Locate the cell with the specified text and output its [x, y] center coordinate. 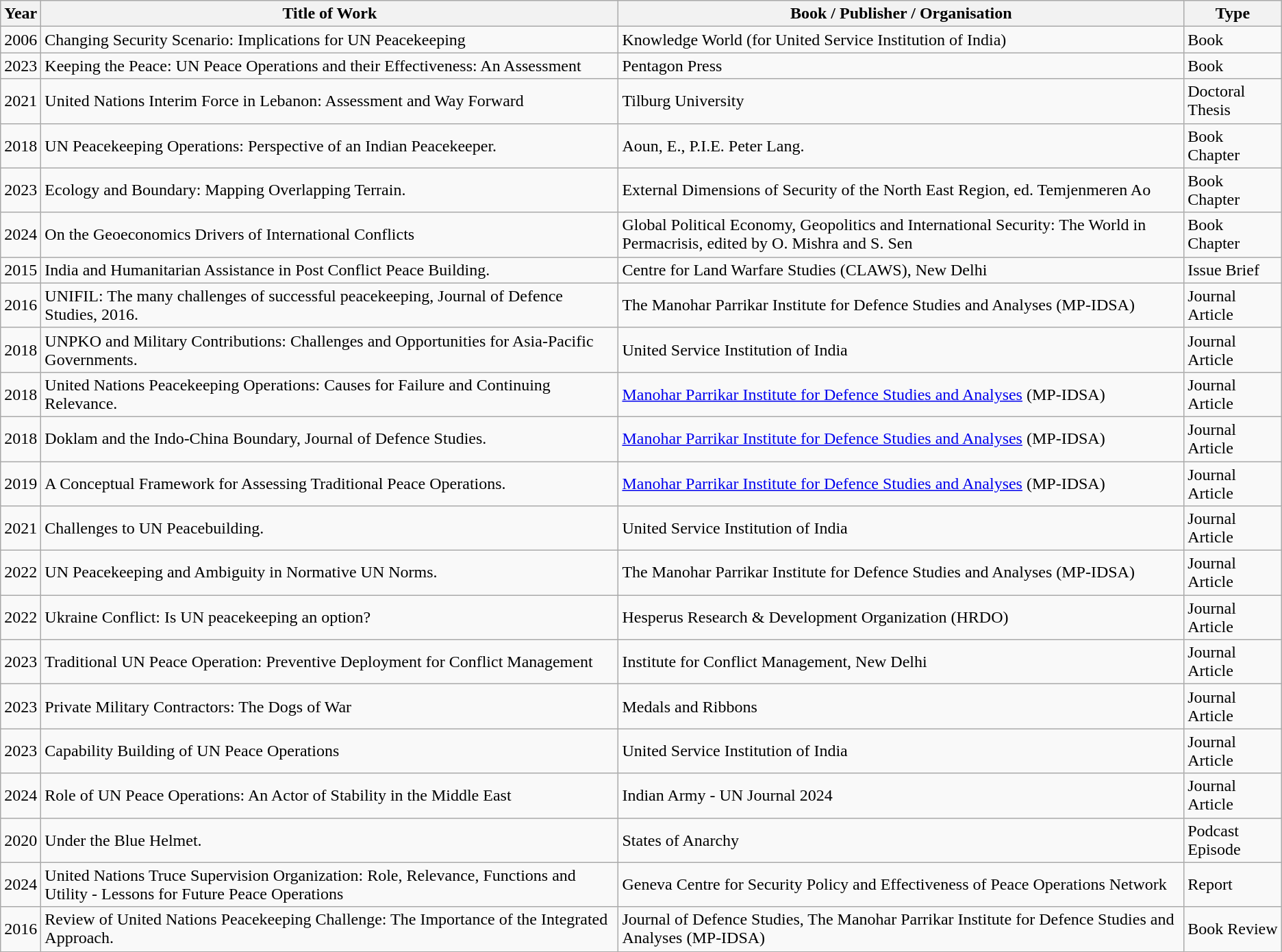
On the Geoeconomics Drivers of International Conflicts [330, 234]
Knowledge World (for United Service Institution of India) [901, 40]
Book / Publisher / Organisation [901, 14]
Challenges to UN Peacebuilding. [330, 529]
UN Peacekeeping and Ambiguity in Normative UN Norms. [330, 573]
External Dimensions of Security of the North East Region, ed. Temjenmeren Ao [901, 190]
Medals and Ribbons [901, 707]
Ukraine Conflict: Is UN peacekeeping an option? [330, 618]
Role of UN Peace Operations: An Actor of Stability in the Middle East [330, 796]
States of Anarchy [901, 840]
Report [1233, 885]
Book Review [1233, 929]
Tilburg University [901, 101]
Geneva Centre for Security Policy and Effectiveness of Peace Operations Network [901, 885]
Global Political Economy, Geopolitics and International Security: The World in Permacrisis, edited by O. Mishra and S. Sen [901, 234]
2015 [21, 270]
Ecology and Boundary: Mapping Overlapping Terrain. [330, 190]
Changing Security Scenario: Implications for UN Peacekeeping [330, 40]
India and Humanitarian Assistance in Post Conflict Peace Building. [330, 270]
Private Military Contractors: The Dogs of War [330, 707]
Indian Army - UN Journal 2024 [901, 796]
Under the Blue Helmet. [330, 840]
United Nations Truce Supervision Organization: Role, Relevance, Functions and Utility - Lessons for Future Peace Operations [330, 885]
2019 [21, 484]
Pentagon Press [901, 66]
Type [1233, 14]
Issue Brief [1233, 270]
Centre for Land Warfare Studies (CLAWS), New Delhi [901, 270]
2020 [21, 840]
Institute for Conflict Management, New Delhi [901, 662]
Traditional UN Peace Operation: Preventive Deployment for Conflict Management [330, 662]
Doklam and the Indo-China Boundary, Journal of Defence Studies. [330, 438]
Review of United Nations Peacekeeping Challenge: The Importance of the Integrated Approach. [330, 929]
United Nations Peacekeeping Operations: Causes for Failure and Continuing Relevance. [330, 394]
Doctoral Thesis [1233, 101]
Title of Work [330, 14]
Journal of Defence Studies, The Manohar Parrikar Institute for Defence Studies and Analyses (MP-IDSA) [901, 929]
Podcast Episode [1233, 840]
UN Peacekeeping Operations: Perspective of an Indian Peacekeeper. [330, 145]
Capability Building of UN Peace Operations [330, 751]
Keeping the Peace: UN Peace Operations and their Effectiveness: An Assessment [330, 66]
Year [21, 14]
Aoun, E., P.I.E. Peter Lang. [901, 145]
Hesperus Research & Development Organization (HRDO) [901, 618]
A Conceptual Framework for Assessing Traditional Peace Operations. [330, 484]
UNPKO and Military Contributions: Challenges and Opportunities for Asia-Pacific Governments. [330, 349]
United Nations Interim Force in Lebanon: Assessment and Way Forward [330, 101]
2006 [21, 40]
UNIFIL: The many challenges of successful peacekeeping, Journal of Defence Studies, 2016. [330, 305]
